Search for the cell housing the specified text and yield its [X, Y] center coordinate. 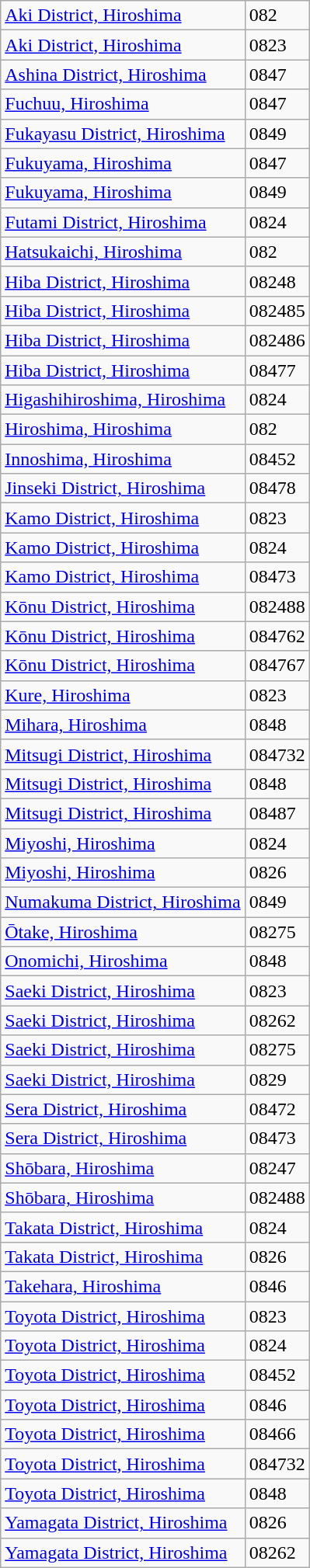
Onomichi, Hiroshima [123, 961]
Numakuma District, Hiroshima [123, 902]
Jinseki District, Hiroshima [123, 488]
084762 [277, 636]
Fukayasu District, Hiroshima [123, 134]
Ōtake, Hiroshima [123, 932]
Hiroshima, Hiroshima [123, 429]
08477 [277, 370]
084767 [277, 666]
Mihara, Hiroshima [123, 725]
Ashina District, Hiroshima [123, 75]
Innoshima, Hiroshima [123, 459]
Kure, Hiroshima [123, 695]
Takehara, Hiroshima [123, 1286]
Hatsukaichi, Hiroshima [123, 252]
08478 [277, 488]
0829 [277, 1080]
082485 [277, 311]
082486 [277, 340]
08247 [277, 1168]
Higashihiroshima, Hiroshima [123, 400]
08472 [277, 1109]
Fuchuu, Hiroshima [123, 104]
08487 [277, 813]
08248 [277, 281]
08466 [277, 1434]
Futami District, Hiroshima [123, 222]
